Provide the [x, y] coordinate of the cell's center where the given text is located.  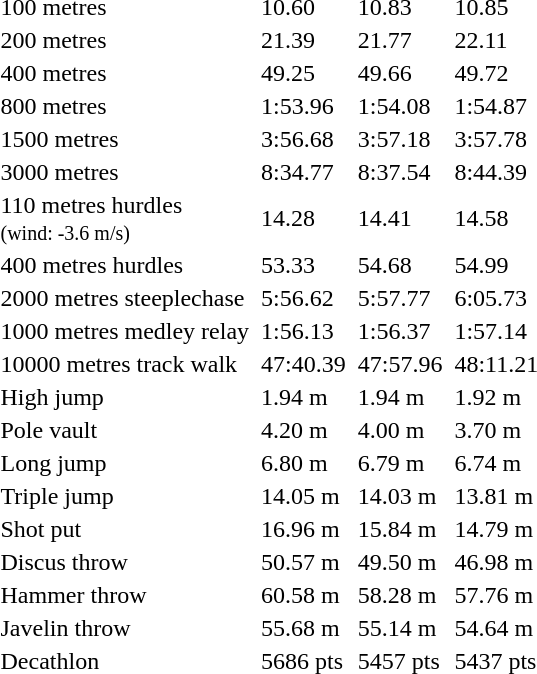
1:56.37 [400, 331]
47:57.96 [400, 364]
8:37.54 [400, 172]
21.77 [400, 40]
4.20 m [304, 430]
47:40.39 [304, 364]
4.00 m [400, 430]
55.14 m [400, 628]
60.58 m [304, 595]
14.41 [400, 218]
1:53.96 [304, 106]
6.79 m [400, 463]
5:57.77 [400, 298]
8:34.77 [304, 172]
14.05 m [304, 496]
49.25 [304, 73]
3:56.68 [304, 139]
5:56.62 [304, 298]
49.50 m [400, 562]
14.03 m [400, 496]
54.68 [400, 265]
49.66 [400, 73]
6.80 m [304, 463]
58.28 m [400, 595]
14.28 [304, 218]
55.68 m [304, 628]
16.96 m [304, 529]
50.57 m [304, 562]
3:57.18 [400, 139]
53.33 [304, 265]
21.39 [304, 40]
1:54.08 [400, 106]
1:56.13 [304, 331]
15.84 m [400, 529]
